Scan for the cell matching the given text and deliver its (x, y) coordinate at center. 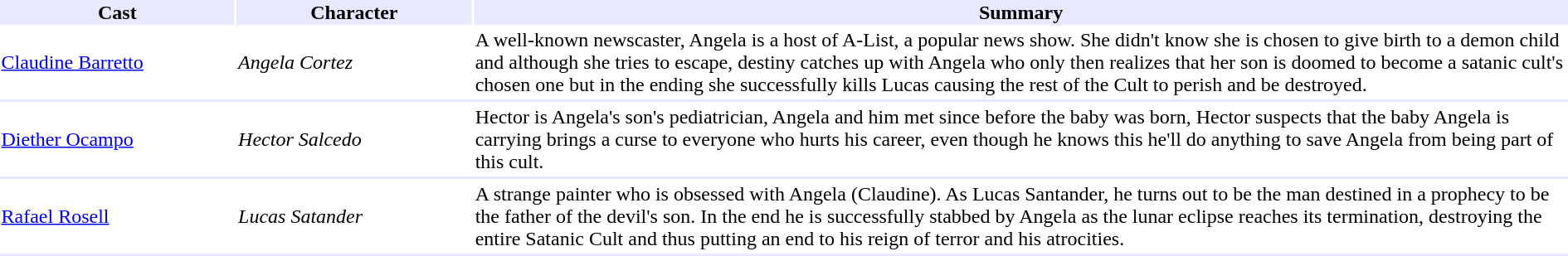
Summary (1020, 12)
Cast (118, 12)
Claudine Barretto (118, 62)
Rafael Rosell (118, 216)
Hector Salcedo (355, 139)
Character (355, 12)
Angela Cortez (355, 62)
Lucas Satander (355, 216)
Diether Ocampo (118, 139)
